Determine the (X, Y) coordinate at the center of the cell enclosing the given text.  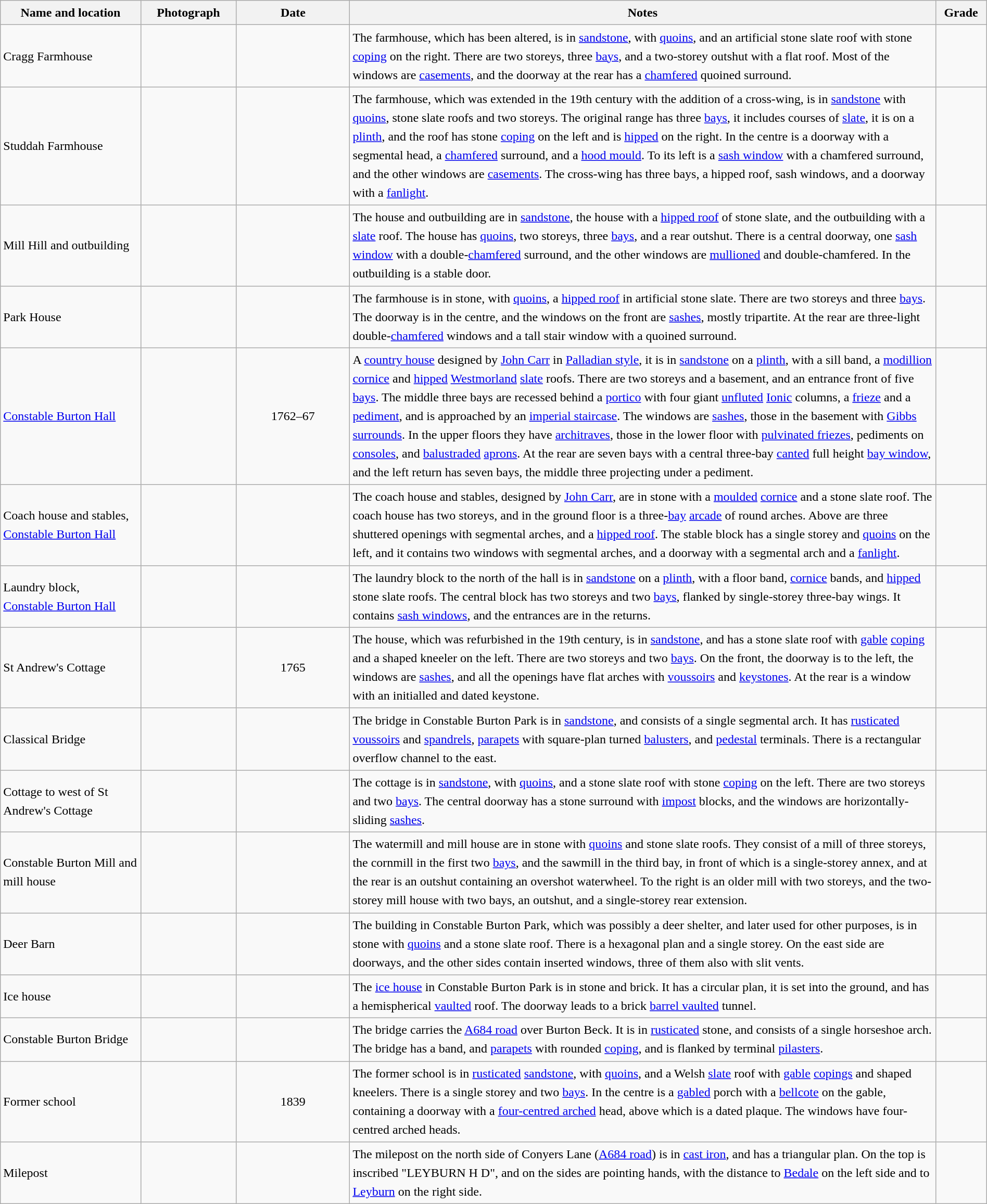
Date (293, 12)
Name and location (71, 12)
1762–67 (293, 416)
Mill Hill and outbuilding (71, 246)
Constable Burton Bridge (71, 1040)
Grade (961, 12)
Notes (642, 12)
St Andrew's Cottage (71, 667)
Park House (71, 316)
Milepost (71, 1173)
1765 (293, 667)
Photograph (188, 12)
Classical Bridge (71, 739)
Coach house and stables,Constable Burton Hall (71, 525)
Constable Burton Hall (71, 416)
Studdah Farmhouse (71, 146)
Cottage to west of St Andrew's Cottage (71, 801)
Constable Burton Mill and mill house (71, 872)
Ice house (71, 996)
Deer Barn (71, 944)
Former school (71, 1101)
Cragg Farmhouse (71, 56)
1839 (293, 1101)
Laundry block,Constable Burton Hall (71, 597)
